Output the (x, y) coordinate of the center of the cell containing the given text.  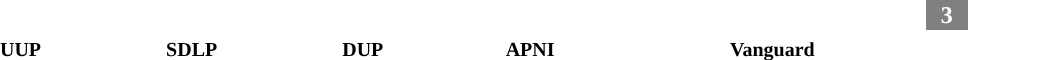
7 (772, 15)
19 (192, 15)
1 (996, 15)
3 (947, 15)
